Output the [x, y] coordinate of the center of the cell containing the given text.  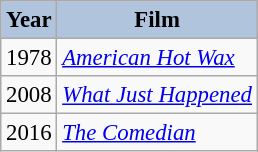
2016 [29, 133]
American Hot Wax [157, 58]
What Just Happened [157, 95]
1978 [29, 58]
2008 [29, 95]
Film [157, 20]
Year [29, 20]
The Comedian [157, 133]
